Return (X, Y) of the center of cell containing provided text 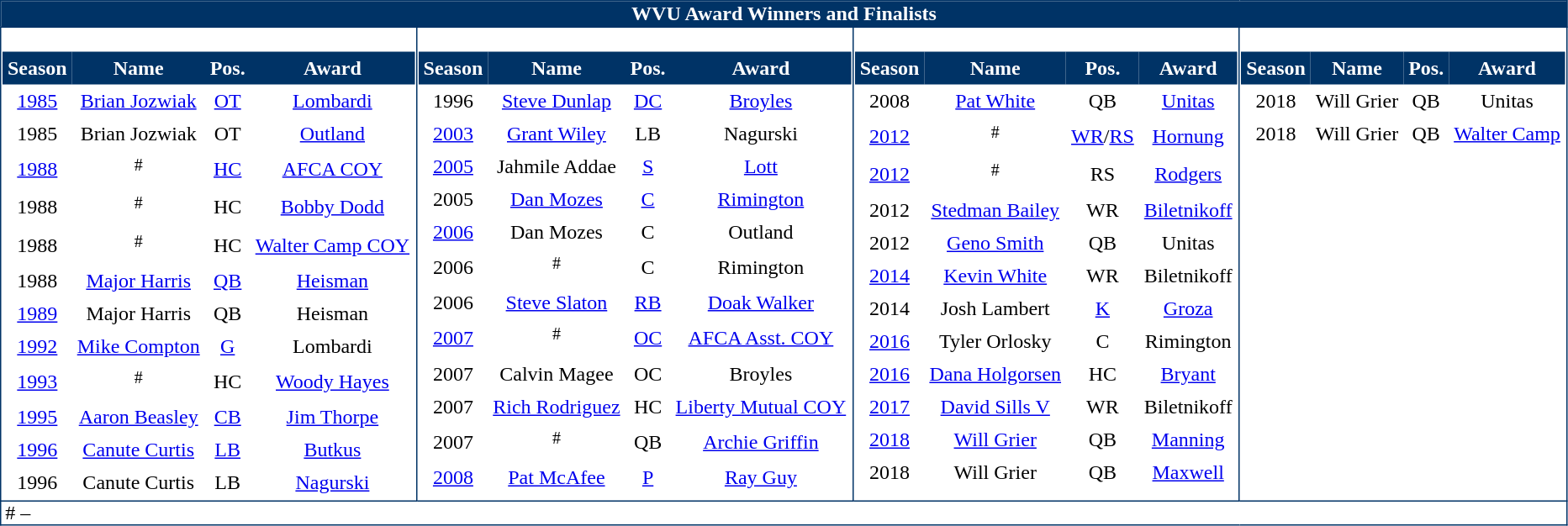
Mike Compton (139, 346)
Stedman Bailey (995, 210)
Jahmile Addae (557, 166)
Doak Walker (762, 302)
Tyler Orlosky (995, 341)
Butkus (333, 450)
Rich Rodriguez (557, 407)
1992 (37, 346)
DC (648, 101)
Josh Lambert (995, 308)
Geno Smith (995, 242)
RS (1103, 175)
Ray Guy (762, 477)
Jim Thorpe (333, 417)
Pat White (995, 101)
Rodgers (1189, 175)
Steve Dunlap (557, 101)
Walter Camp (1507, 134)
Bobby Dodd (333, 207)
WR/RS (1103, 136)
Calvin Magee (557, 373)
Pat McAfee (557, 477)
Lott (762, 166)
# – (784, 513)
P (648, 477)
Bryant (1189, 373)
Maxwell (1189, 472)
Kevin White (995, 276)
Grant Wiley (557, 134)
S (648, 166)
RB (648, 302)
Manning (1189, 439)
1989 (37, 314)
Season Name Pos. Award 2018 Will Grier QB Unitas 2018 Will Grier QB Walter Camp (1403, 264)
Liberty Mutual COY (762, 407)
Woody Hayes (333, 381)
CB (228, 417)
WVU Award Winners and Finalists (784, 14)
AFCA COY (333, 168)
David Sills V (995, 407)
Groza (1189, 308)
1995 (37, 417)
Aaron Beasley (139, 417)
2017 (890, 407)
Hornung (1189, 136)
G (228, 346)
K (1103, 308)
AFCA Asst. COY (762, 338)
Archie Griffin (762, 442)
Dana Holgorsen (995, 373)
Steve Slaton (557, 302)
Walter Camp COY (333, 245)
2003 (454, 134)
1993 (37, 381)
